Return the [x, y] coordinate for the center point of the cell that contains the specified text.  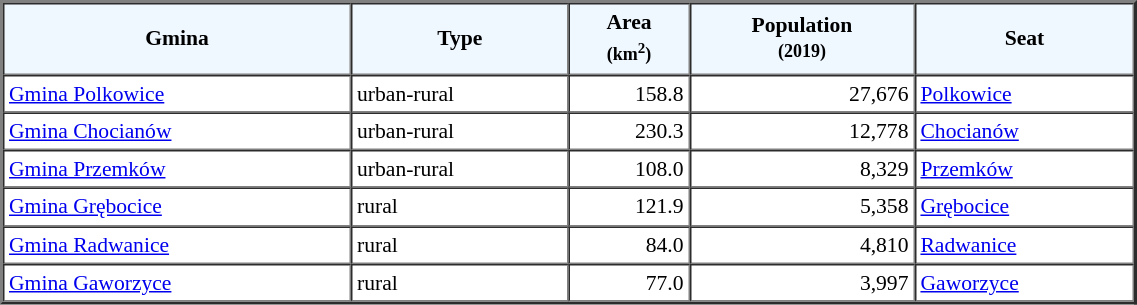
77.0 [630, 283]
Polkowice [1024, 93]
Population(2019) [802, 38]
Gmina Radwanice [177, 245]
Seat [1024, 38]
12,778 [802, 131]
4,810 [802, 245]
230.3 [630, 131]
108.0 [630, 169]
Gmina Grębocice [177, 207]
158.8 [630, 93]
Radwanice [1024, 245]
Area(km2) [630, 38]
Przemków [1024, 169]
Chocianów [1024, 131]
Grębocice [1024, 207]
Gaworzyce [1024, 283]
121.9 [630, 207]
Gmina Polkowice [177, 93]
27,676 [802, 93]
Gmina Przemków [177, 169]
Gmina Chocianów [177, 131]
Type [460, 38]
8,329 [802, 169]
Gmina [177, 38]
3,997 [802, 283]
5,358 [802, 207]
Gmina Gaworzyce [177, 283]
84.0 [630, 245]
